Identify which cell holds the provided text, then report its [X, Y] central coordinate. 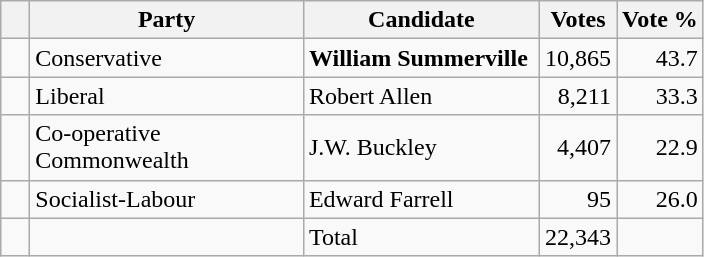
Vote % [660, 20]
Socialist-Labour [167, 199]
Robert Allen [421, 96]
Edward Farrell [421, 199]
Votes [578, 20]
4,407 [578, 148]
Candidate [421, 20]
33.3 [660, 96]
Liberal [167, 96]
Conservative [167, 58]
J.W. Buckley [421, 148]
10,865 [578, 58]
Party [167, 20]
Co-operative Commonwealth [167, 148]
8,211 [578, 96]
43.7 [660, 58]
22.9 [660, 148]
22,343 [578, 237]
Total [421, 237]
William Summerville [421, 58]
95 [578, 199]
26.0 [660, 199]
